From the cell containing the given text, extract its center point as (X, Y) coordinate. 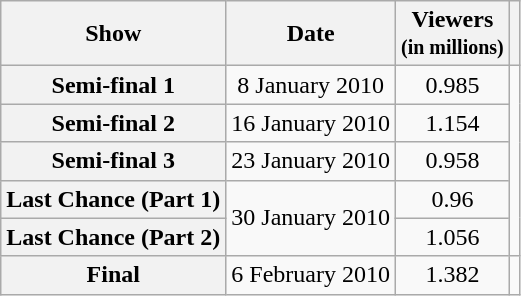
0.958 (452, 161)
1.382 (452, 275)
23 January 2010 (311, 161)
0.985 (452, 85)
Semi-final 2 (114, 123)
Semi-final 3 (114, 161)
1.056 (452, 237)
Semi-final 1 (114, 85)
Show (114, 34)
0.96 (452, 199)
8 January 2010 (311, 85)
Final (114, 275)
Viewers(in millions) (452, 34)
16 January 2010 (311, 123)
1.154 (452, 123)
Last Chance (Part 1) (114, 199)
30 January 2010 (311, 218)
Date (311, 34)
Last Chance (Part 2) (114, 237)
6 February 2010 (311, 275)
